Determine the [X, Y] coordinate at the center of the cell enclosing the given text.  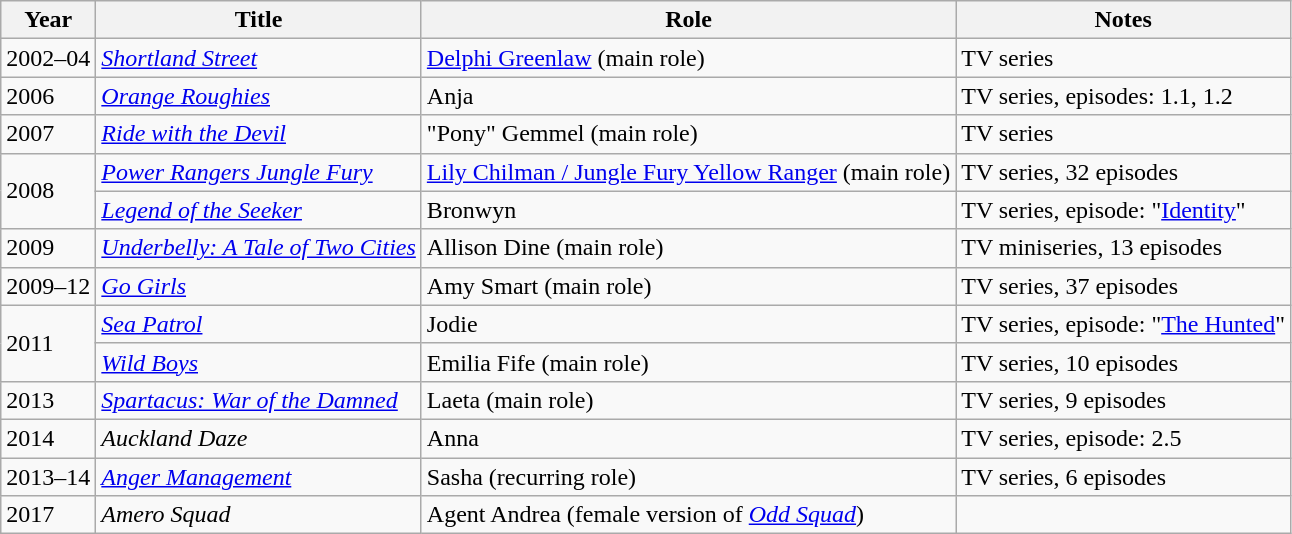
2008 [48, 191]
Sasha (recurring role) [688, 477]
Bronwyn [688, 210]
Auckland Daze [259, 438]
TV series, episode: 2.5 [1124, 438]
Title [259, 20]
Amy Smart (main role) [688, 286]
TV series, episode: "Identity" [1124, 210]
Amero Squad [259, 515]
Delphi Greenlaw (main role) [688, 58]
Year [48, 20]
TV series, 6 episodes [1124, 477]
TV series, 9 episodes [1124, 400]
2013 [48, 400]
Anna [688, 438]
2006 [48, 96]
2017 [48, 515]
Jodie [688, 324]
2014 [48, 438]
Underbelly: A Tale of Two Cities [259, 248]
2011 [48, 343]
TV miniseries, 13 episodes [1124, 248]
Allison Dine (main role) [688, 248]
Emilia Fife (main role) [688, 362]
Go Girls [259, 286]
Sea Patrol [259, 324]
TV series, 10 episodes [1124, 362]
Ride with the Devil [259, 134]
"Pony" Gemmel (main role) [688, 134]
Anger Management [259, 477]
TV series, 32 episodes [1124, 172]
2007 [48, 134]
Power Rangers Jungle Fury [259, 172]
Laeta (main role) [688, 400]
Legend of the Seeker [259, 210]
2009 [48, 248]
Lily Chilman / Jungle Fury Yellow Ranger (main role) [688, 172]
Wild Boys [259, 362]
Anja [688, 96]
2009–12 [48, 286]
TV series, 37 episodes [1124, 286]
TV series, episodes: 1.1, 1.2 [1124, 96]
2013–14 [48, 477]
Orange Roughies [259, 96]
TV series, episode: "The Hunted" [1124, 324]
Notes [1124, 20]
Shortland Street [259, 58]
Spartacus: War of the Damned [259, 400]
Role [688, 20]
2002–04 [48, 58]
Agent Andrea (female version of Odd Squad) [688, 515]
